Pinpoint the cell where the given text exists, returning its (X, Y) midpoint coordinate. 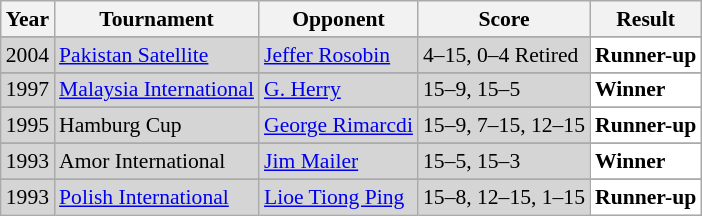
4–15, 0–4 Retired (504, 55)
15–9, 15–5 (504, 90)
15–9, 7–15, 12–15 (504, 126)
Hamburg Cup (156, 126)
Amor International (156, 162)
Pakistan Satellite (156, 55)
Polish International (156, 197)
Jeffer Rosobin (338, 55)
Tournament (156, 19)
Malaysia International (156, 90)
Result (646, 19)
Lioe Tiong Ping (338, 197)
George Rimarcdi (338, 126)
Score (504, 19)
2004 (28, 55)
1995 (28, 126)
1997 (28, 90)
Opponent (338, 19)
Jim Mailer (338, 162)
15–5, 15–3 (504, 162)
15–8, 12–15, 1–15 (504, 197)
G. Herry (338, 90)
Year (28, 19)
